Provide the (X, Y) coordinate of the cell's center where the given text is located.  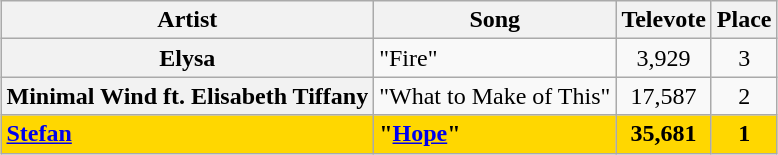
2 (744, 96)
Elysa (188, 58)
Song (495, 20)
35,681 (664, 134)
"What to Make of This" (495, 96)
Place (744, 20)
3,929 (664, 58)
Minimal Wind ft. Elisabeth Tiffany (188, 96)
"Fire" (495, 58)
Artist (188, 20)
17,587 (664, 96)
Televote (664, 20)
Stefan (188, 134)
3 (744, 58)
"Hope" (495, 134)
1 (744, 134)
